Extract the [X, Y] coordinate from the center of the cell holding the provided text.  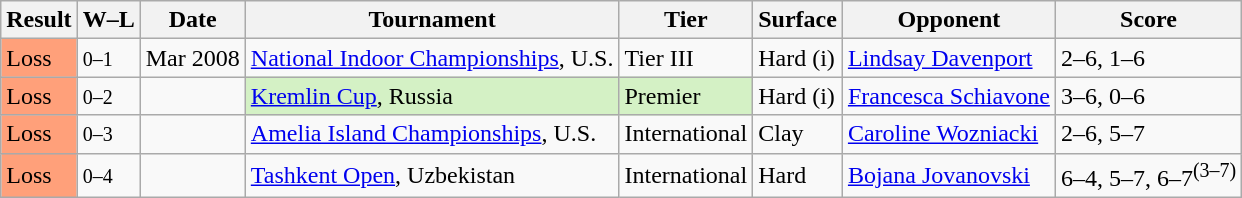
2–6, 5–7 [1148, 134]
Date [192, 20]
Opponent [948, 20]
Mar 2008 [192, 58]
Premier [686, 96]
Clay [798, 134]
0–2 [108, 96]
0–4 [108, 176]
0–3 [108, 134]
Hard [798, 176]
Lindsay Davenport [948, 58]
Result [39, 20]
0–1 [108, 58]
Kremlin Cup, Russia [432, 96]
Tashkent Open, Uzbekistan [432, 176]
Amelia Island Championships, U.S. [432, 134]
Tier [686, 20]
2–6, 1–6 [1148, 58]
Surface [798, 20]
Tier III [686, 58]
6–4, 5–7, 6–7(3–7) [1148, 176]
National Indoor Championships, U.S. [432, 58]
Bojana Jovanovski [948, 176]
Tournament [432, 20]
Francesca Schiavone [948, 96]
Caroline Wozniacki [948, 134]
3–6, 0–6 [1148, 96]
W–L [108, 20]
Score [1148, 20]
